Return the (X, Y) coordinate for the center point of the cell that contains the specified text.  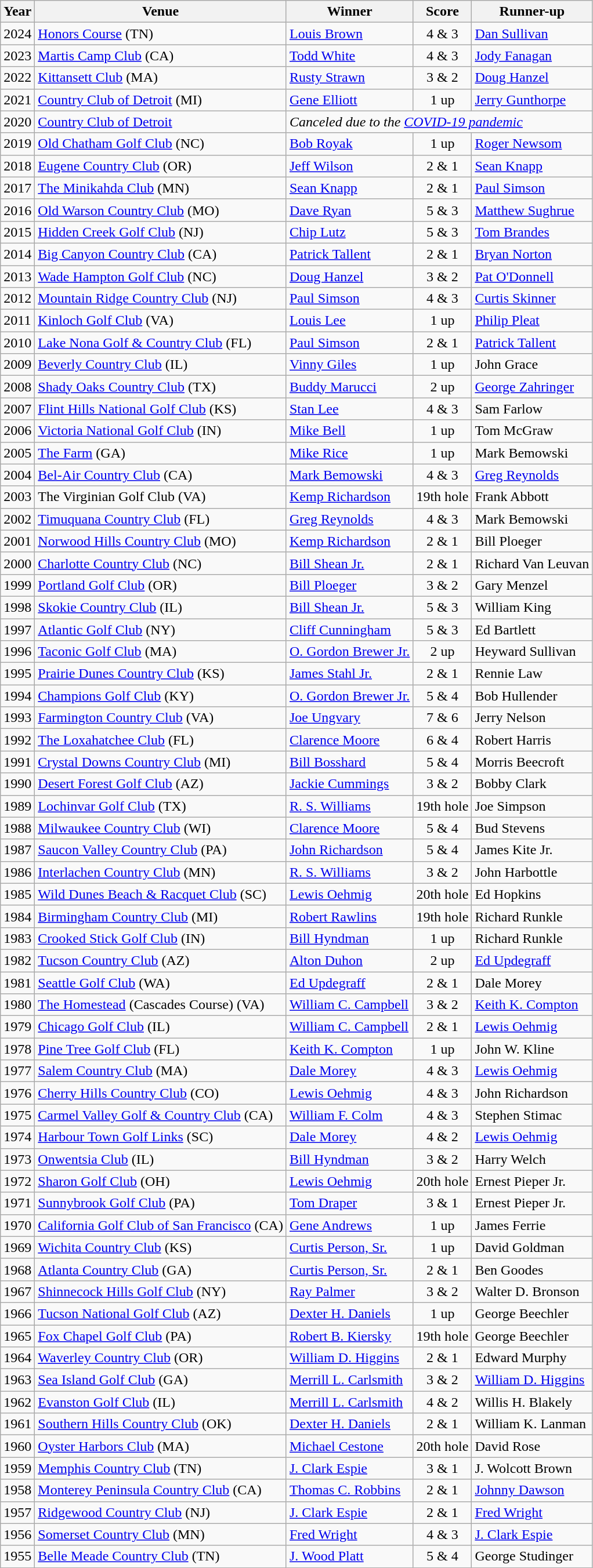
Sharon Golf Club (OH) (161, 1181)
1986 (17, 872)
Sam Farlow (532, 409)
Old Chatham Golf Club (NC) (161, 144)
1966 (17, 1313)
1962 (17, 1402)
The Farm (GA) (161, 453)
The Loxahatchee Club (FL) (161, 740)
Charlotte Country Club (NC) (161, 563)
Todd White (349, 56)
Eugene Country Club (OR) (161, 166)
2004 (17, 475)
Southern Hills Country Club (OK) (161, 1424)
2007 (17, 409)
2019 (17, 144)
1990 (17, 784)
Bryan Norton (532, 254)
James Kite Jr. (532, 850)
2022 (17, 78)
Michael Cestone (349, 1446)
Roger Newsom (532, 144)
Johnny Dawson (532, 1490)
Pine Tree Golf Club (FL) (161, 1049)
1972 (17, 1181)
Beverly Country Club (IL) (161, 365)
Bob Royak (349, 144)
1968 (17, 1269)
John W. Kline (532, 1049)
Bel-Air Country Club (CA) (161, 475)
1991 (17, 762)
1989 (17, 806)
Flint Hills National Golf Club (KS) (161, 409)
Desert Forest Golf Club (AZ) (161, 784)
Gene Elliott (349, 100)
Morris Beecroft (532, 762)
2017 (17, 188)
Norwood Hills Country Club (MO) (161, 541)
1964 (17, 1358)
William King (532, 607)
William F. Colm (349, 1115)
Monterey Peninsula Country Club (CA) (161, 1490)
Dan Sullivan (532, 34)
Waverley Country Club (OR) (161, 1358)
Evanston Golf Club (IL) (161, 1402)
Jody Fanagan (532, 56)
Robert B. Kiersky (349, 1335)
Big Canyon Country Club (CA) (161, 254)
Wichita Country Club (KS) (161, 1247)
Heyward Sullivan (532, 652)
Robert Rawlins (349, 916)
Gene Andrews (349, 1225)
2013 (17, 277)
1963 (17, 1380)
2020 (17, 122)
Interlachen Country Club (MN) (161, 872)
Crooked Stick Golf Club (IN) (161, 938)
1996 (17, 652)
Ray Palmer (349, 1291)
2002 (17, 519)
2011 (17, 321)
James Stahl Jr. (349, 674)
The Virginian Golf Club (VA) (161, 497)
Sea Island Golf Club (GA) (161, 1380)
Martis Camp Club (CA) (161, 56)
Taconic Golf Club (MA) (161, 652)
Score (442, 12)
Shinnecock Hills Golf Club (NY) (161, 1291)
2023 (17, 56)
Portland Golf Club (OR) (161, 585)
1965 (17, 1335)
Vinny Giles (349, 365)
1970 (17, 1225)
1974 (17, 1137)
Philip Pleat (532, 321)
1983 (17, 938)
John Harbottle (532, 872)
1994 (17, 696)
Dave Ryan (349, 210)
Honors Course (TN) (161, 34)
Gary Menzel (532, 585)
2014 (17, 254)
Sunnybrook Golf Club (PA) (161, 1203)
Kinloch Golf Club (VA) (161, 321)
Cherry Hills Country Club (CO) (161, 1093)
David Goldman (532, 1247)
Rennie Law (532, 674)
John Grace (532, 365)
1980 (17, 1005)
Venue (161, 12)
1995 (17, 674)
Winner (349, 12)
Canceled due to the COVID-19 pandemic (439, 122)
Buddy Marucci (349, 387)
Hidden Creek Golf Club (NJ) (161, 232)
Harry Welch (532, 1159)
2016 (17, 210)
1955 (17, 1556)
1984 (17, 916)
Ridgewood Country Club (NJ) (161, 1512)
Tom Brandes (532, 232)
William K. Lanman (532, 1424)
Saucon Valley Country Club (PA) (161, 850)
Skokie Country Club (IL) (161, 607)
Rusty Strawn (349, 78)
Salem Country Club (MA) (161, 1071)
Country Club of Detroit (MI) (161, 100)
Thomas C. Robbins (349, 1490)
2005 (17, 453)
Matthew Sughrue (532, 210)
Bob Hullender (532, 696)
David Rose (532, 1446)
2003 (17, 497)
California Golf Club of San Francisco (CA) (161, 1225)
Champions Golf Club (KY) (161, 696)
1978 (17, 1049)
Carmel Valley Golf & Country Club (CA) (161, 1115)
Chip Lutz (349, 232)
Lake Nona Golf & Country Club (FL) (161, 343)
Atlanta Country Club (GA) (161, 1269)
1997 (17, 629)
1998 (17, 607)
Tucson National Golf Club (AZ) (161, 1313)
Victoria National Golf Club (IN) (161, 431)
2024 (17, 34)
The Homestead (Cascades Course) (VA) (161, 1005)
1985 (17, 894)
1969 (17, 1247)
1999 (17, 585)
Seattle Golf Club (WA) (161, 983)
1967 (17, 1291)
Alton Duhon (349, 960)
Frank Abbott (532, 497)
Chicago Golf Club (IL) (161, 1027)
Runner-up (532, 12)
Farmington Country Club (VA) (161, 718)
Tom Draper (349, 1203)
2006 (17, 431)
1979 (17, 1027)
Joe Ungvary (349, 718)
1973 (17, 1159)
Year (17, 12)
Milwaukee Country Club (WI) (161, 828)
Atlantic Golf Club (NY) (161, 629)
1961 (17, 1424)
Jackie Cummings (349, 784)
Kittansett Club (MA) (161, 78)
Stephen Stimac (532, 1115)
Fox Chapel Golf Club (PA) (161, 1335)
Joe Simpson (532, 806)
Pat O'Donnell (532, 277)
Bobby Clark (532, 784)
Tucson Country Club (AZ) (161, 960)
2010 (17, 343)
Louis Lee (349, 321)
1956 (17, 1534)
Timuquana Country Club (FL) (161, 519)
Mike Rice (349, 453)
Tom McGraw (532, 431)
2001 (17, 541)
Wild Dunes Beach & Racquet Club (SC) (161, 894)
1957 (17, 1512)
1958 (17, 1490)
Cliff Cunningham (349, 629)
Mountain Ridge Country Club (NJ) (161, 299)
2015 (17, 232)
Old Warson Country Club (MO) (161, 210)
1987 (17, 850)
Belle Meade Country Club (TN) (161, 1556)
Curtis Skinner (532, 299)
Country Club of Detroit (161, 122)
Stan Lee (349, 409)
Somerset Country Club (MN) (161, 1534)
1988 (17, 828)
1960 (17, 1446)
Edward Murphy (532, 1358)
6 & 4 (442, 740)
Ed Hopkins (532, 894)
Shady Oaks Country Club (TX) (161, 387)
1992 (17, 740)
Wade Hampton Golf Club (NC) (161, 277)
Bud Stevens (532, 828)
1959 (17, 1468)
Harbour Town Golf Links (SC) (161, 1137)
Birmingham Country Club (MI) (161, 916)
Jerry Nelson (532, 718)
Ed Bartlett (532, 629)
2000 (17, 563)
Walter D. Bronson (532, 1291)
The Minikahda Club (MN) (161, 188)
Louis Brown (349, 34)
Richard Van Leuvan (532, 563)
George Zahringer (532, 387)
Lochinvar Golf Club (TX) (161, 806)
Jerry Gunthorpe (532, 100)
J. Wolcott Brown (532, 1468)
2021 (17, 100)
Jeff Wilson (349, 166)
Mike Bell (349, 431)
Onwentsia Club (IL) (161, 1159)
Prairie Dunes Country Club (KS) (161, 674)
Crystal Downs Country Club (MI) (161, 762)
1977 (17, 1071)
Bill Bosshard (349, 762)
2018 (17, 166)
James Ferrie (532, 1225)
7 & 6 (442, 718)
1971 (17, 1203)
Ben Goodes (532, 1269)
1976 (17, 1093)
1975 (17, 1115)
1982 (17, 960)
2009 (17, 365)
1993 (17, 718)
2012 (17, 299)
Memphis Country Club (TN) (161, 1468)
Willis H. Blakely (532, 1402)
1981 (17, 983)
George Studinger (532, 1556)
2008 (17, 387)
J. Wood Platt (349, 1556)
Robert Harris (532, 740)
Oyster Harbors Club (MA) (161, 1446)
